Extract the (X, Y) coordinate from the center of the cell holding the provided text.  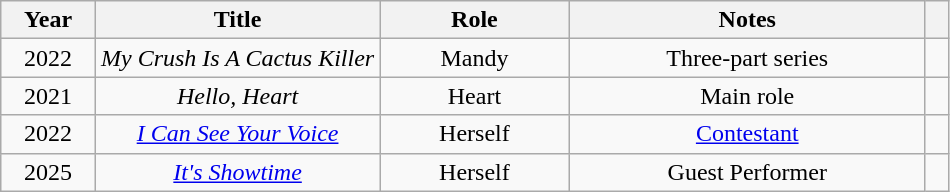
Contestant (747, 134)
I Can See Your Voice (237, 134)
Year (48, 20)
It's Showtime (237, 172)
Hello, Heart (237, 96)
2025 (48, 172)
Notes (747, 20)
My Crush Is A Cactus Killer (237, 58)
Guest Performer (747, 172)
Heart (474, 96)
Title (237, 20)
Main role (747, 96)
Role (474, 20)
Three-part series (747, 58)
Mandy (474, 58)
2021 (48, 96)
